Identify which cell holds the provided text, then report its [x, y] central coordinate. 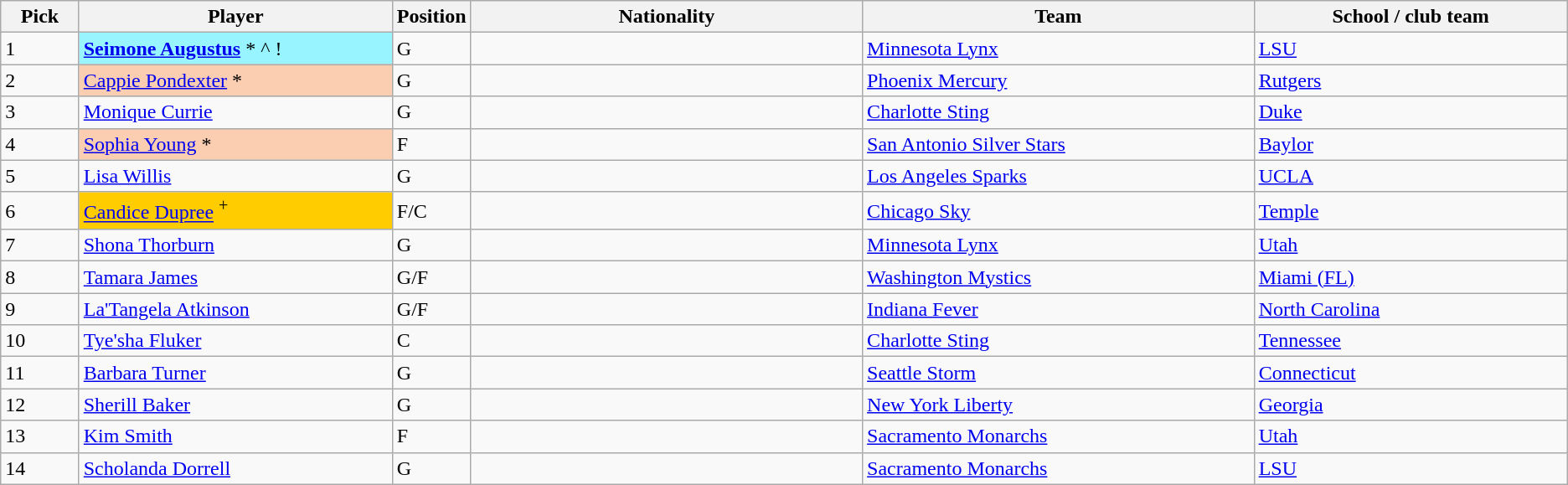
Rutgers [1411, 80]
Phoenix Mercury [1059, 80]
Chicago Sky [1059, 211]
12 [40, 405]
4 [40, 144]
Seattle Storm [1059, 373]
8 [40, 277]
UCLA [1411, 176]
Barbara Turner [235, 373]
Miami (FL) [1411, 277]
Scholanda Dorrell [235, 468]
San Antonio Silver Stars [1059, 144]
13 [40, 436]
6 [40, 211]
10 [40, 341]
Georgia [1411, 405]
5 [40, 176]
North Carolina [1411, 309]
Candice Dupree + [235, 211]
Tamara James [235, 277]
3 [40, 112]
Washington Mystics [1059, 277]
F/C [431, 211]
C [431, 341]
14 [40, 468]
Tennessee [1411, 341]
Duke [1411, 112]
Lisa Willis [235, 176]
Sherill Baker [235, 405]
Seimone Augustus * ^ ! [235, 49]
7 [40, 245]
Connecticut [1411, 373]
Sophia Young * [235, 144]
La'Tangela Atkinson [235, 309]
Cappie Pondexter * [235, 80]
Shona Thorburn [235, 245]
Pick [40, 17]
Monique Currie [235, 112]
Kim Smith [235, 436]
9 [40, 309]
11 [40, 373]
Player [235, 17]
Baylor [1411, 144]
Temple [1411, 211]
Tye'sha Fluker [235, 341]
School / club team [1411, 17]
1 [40, 49]
Indiana Fever [1059, 309]
Los Angeles Sparks [1059, 176]
Nationality [667, 17]
2 [40, 80]
New York Liberty [1059, 405]
Position [431, 17]
Team [1059, 17]
